Locate the cell with the specified text and output its [X, Y] center coordinate. 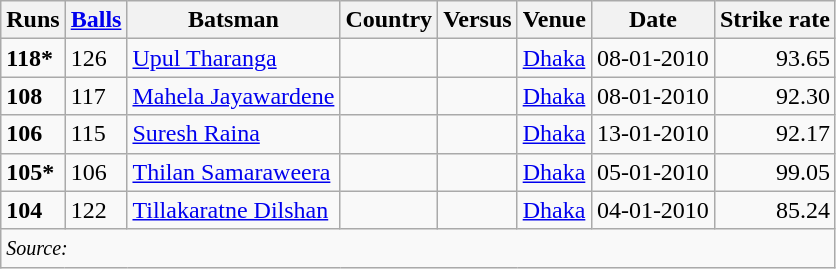
Tillakaratne Dilshan [234, 210]
05-01-2010 [652, 172]
118* [33, 58]
Country [389, 20]
Balls [96, 20]
Thilan Samaraweera [234, 172]
99.05 [774, 172]
04-01-2010 [652, 210]
Venue [554, 20]
Upul Tharanga [234, 58]
92.17 [774, 134]
13-01-2010 [652, 134]
Batsman [234, 20]
Strike rate [774, 20]
92.30 [774, 96]
105* [33, 172]
Mahela Jayawardene [234, 96]
104 [33, 210]
Runs [33, 20]
115 [96, 134]
Source: [418, 248]
85.24 [774, 210]
108 [33, 96]
126 [96, 58]
Versus [478, 20]
Date [652, 20]
117 [96, 96]
122 [96, 210]
Suresh Raina [234, 134]
93.65 [774, 58]
